Find where the given text appears and provide that cell's center as (x, y) coordinate. 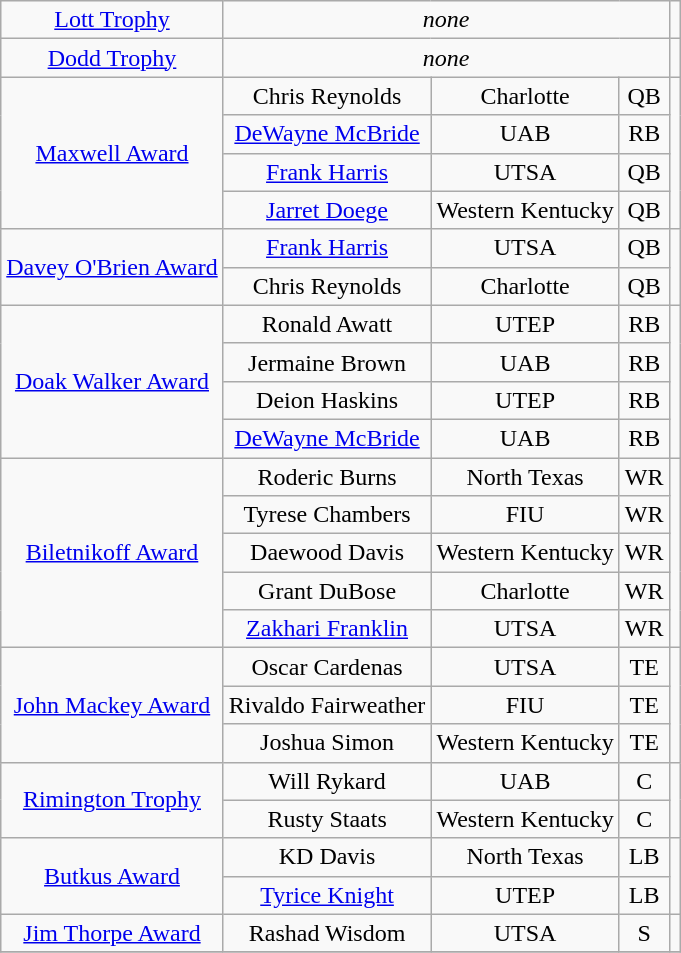
S (644, 933)
Zakhari Franklin (327, 629)
Rimington Trophy (112, 800)
Oscar Cardenas (327, 667)
Ronald Awatt (327, 324)
Will Rykard (327, 781)
Dodd Trophy (112, 58)
Butkus Award (112, 876)
Maxwell Award (112, 153)
Tyrese Chambers (327, 515)
Rivaldo Fairweather (327, 705)
Tyrice Knight (327, 895)
Rashad Wisdom (327, 933)
John Mackey Award (112, 705)
Grant DuBose (327, 591)
Roderic Burns (327, 477)
Daewood Davis (327, 553)
Jim Thorpe Award (112, 933)
Lott Trophy (112, 20)
Jarret Doege (327, 210)
Rusty Staats (327, 819)
Jermaine Brown (327, 362)
KD Davis (327, 857)
Deion Haskins (327, 400)
Biletnikoff Award (112, 553)
Doak Walker Award (112, 381)
Davey O'Brien Award (112, 267)
Joshua Simon (327, 743)
